Provide the (X, Y) coordinate of the cell's center where the given text is located.  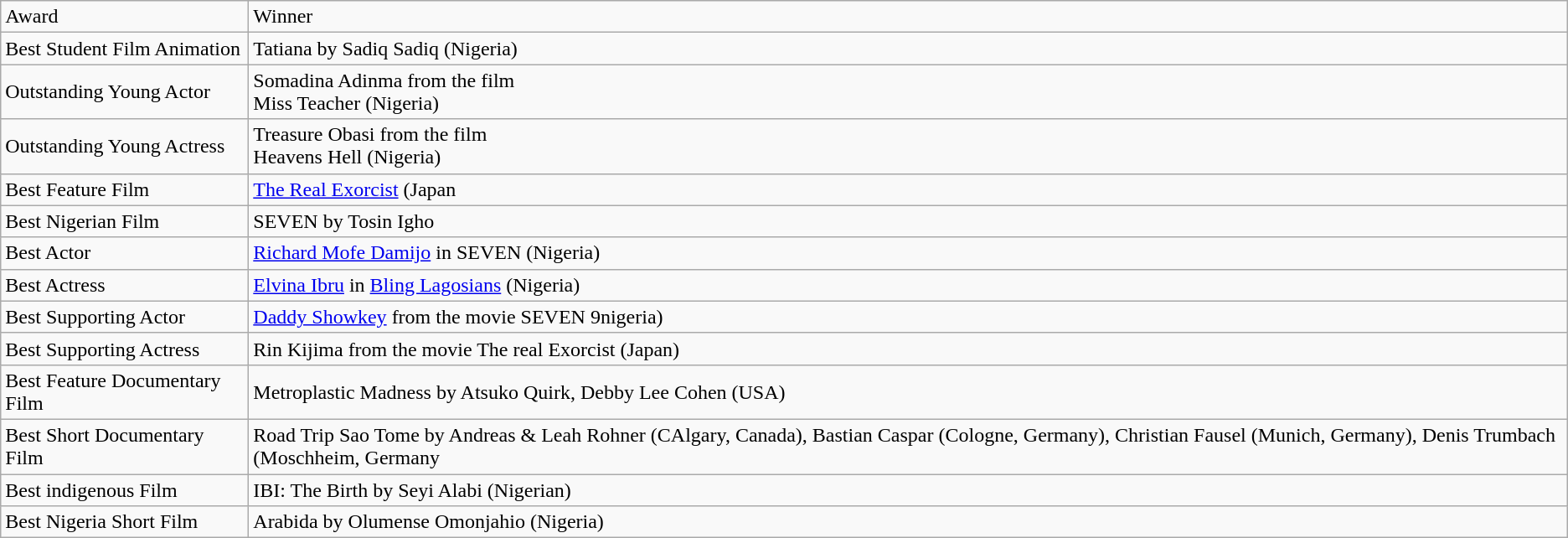
Metroplastic Madness by Atsuko Quirk, Debby Lee Cohen (USA) (908, 392)
Richard Mofe Damijo in SEVEN (Nigeria) (908, 253)
Daddy Showkey from the movie SEVEN 9nigeria) (908, 317)
Rin Kijima from the movie The real Exorcist (Japan) (908, 349)
Outstanding Young Actor (125, 92)
IBI: The Birth by Seyi Alabi (Nigerian) (908, 490)
Outstanding Young Actress (125, 146)
Best Supporting Actress (125, 349)
Somadina Adinma from the filmMiss Teacher (Nigeria) (908, 92)
Best Feature Film (125, 189)
The Real Exorcist (Japan (908, 189)
SEVEN by Tosin Igho (908, 221)
Tatiana by Sadiq Sadiq (Nigeria) (908, 49)
Award (125, 17)
Best Short Documentary Film (125, 446)
Arabida by Olumense Omonjahio (Nigeria) (908, 522)
Elvina Ibru in Bling Lagosians (Nigeria) (908, 285)
Best Actor (125, 253)
Treasure Obasi from the filmHeavens Hell (Nigeria) (908, 146)
Best Student Film Animation (125, 49)
Best Supporting Actor (125, 317)
Best Nigeria Short Film (125, 522)
Best Feature Documentary Film (125, 392)
Winner (908, 17)
Best Nigerian Film (125, 221)
Best Actress (125, 285)
Best indigenous Film (125, 490)
